Provide the [x, y] coordinate of the cell's center where the given text is located.  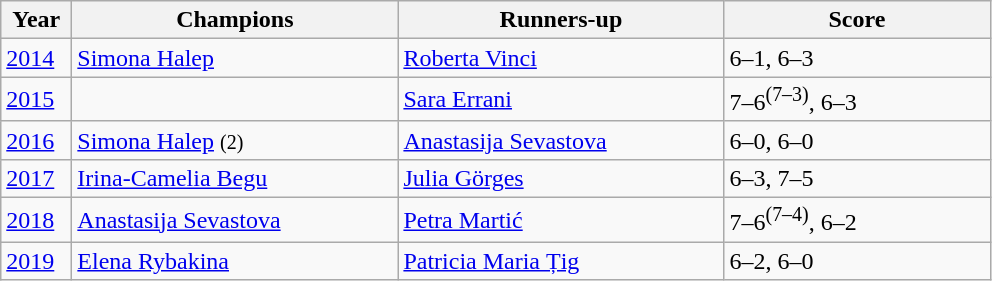
Runners-up [561, 20]
2014 [36, 58]
6–0, 6–0 [857, 140]
Julia Görges [561, 178]
6–1, 6–3 [857, 58]
Elena Rybakina [235, 261]
Sara Errani [561, 100]
Simona Halep [235, 58]
7–6(7–3), 6–3 [857, 100]
Champions [235, 20]
2017 [36, 178]
7–6(7–4), 6–2 [857, 220]
Patricia Maria Țig [561, 261]
Roberta Vinci [561, 58]
2015 [36, 100]
Petra Martić [561, 220]
6–3, 7–5 [857, 178]
2016 [36, 140]
2019 [36, 261]
Simona Halep (2) [235, 140]
Irina-Camelia Begu [235, 178]
Score [857, 20]
Year [36, 20]
6–2, 6–0 [857, 261]
2018 [36, 220]
